Find where the given text appears and provide that cell's center as (X, Y) coordinate. 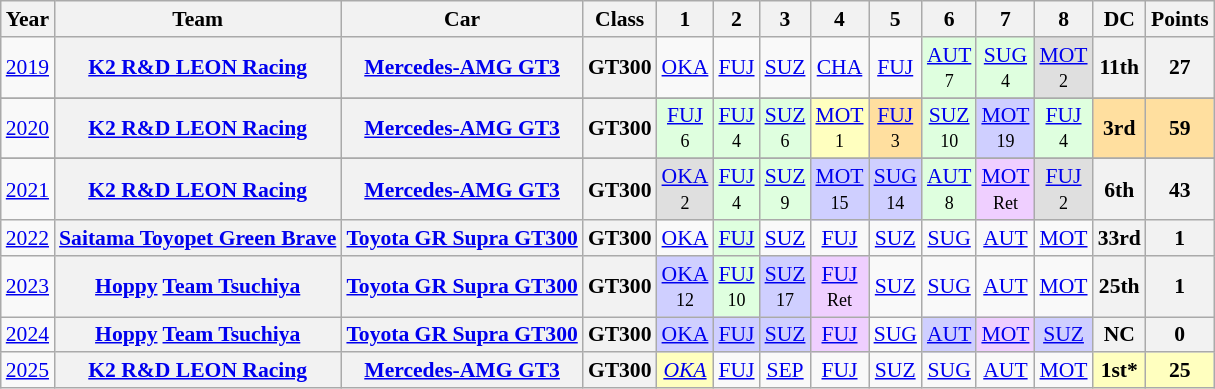
8 (1063, 19)
NC (1120, 335)
2 (736, 19)
0 (1180, 335)
FUJ2 (1063, 190)
MOT1 (839, 128)
MOT19 (1005, 128)
2020 (28, 128)
3rd (1120, 128)
Points (1180, 19)
SUZ6 (786, 128)
Saitama Toyopet Green Brave (198, 238)
6 (949, 19)
MOT2 (1063, 68)
59 (1180, 128)
3 (786, 19)
Class (620, 19)
2021 (28, 190)
Year (28, 19)
FUJRet (839, 286)
FUJ3 (896, 128)
AUT8 (949, 190)
OKA12 (686, 286)
CHA (839, 68)
SUG4 (1005, 68)
SUG14 (896, 190)
DC (1120, 19)
SEP (786, 371)
25 (1180, 371)
43 (1180, 190)
MOT15 (839, 190)
7 (1005, 19)
33rd (1120, 238)
5 (896, 19)
11th (1120, 68)
2023 (28, 286)
Team (198, 19)
SUZ10 (949, 128)
25th (1120, 286)
2019 (28, 68)
SUZ9 (786, 190)
FUJ10 (736, 286)
2022 (28, 238)
Car (462, 19)
4 (839, 19)
OKA2 (686, 190)
SUZ17 (786, 286)
MOTRet (1005, 190)
2024 (28, 335)
FUJ6 (686, 128)
AUT7 (949, 68)
2025 (28, 371)
1st* (1120, 371)
27 (1180, 68)
6th (1120, 190)
